Locate the cell with the specified text and output its (X, Y) center coordinate. 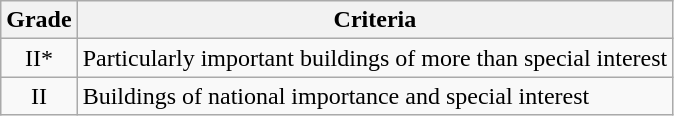
Particularly important buildings of more than special interest (375, 58)
Grade (39, 20)
II* (39, 58)
II (39, 96)
Criteria (375, 20)
Buildings of national importance and special interest (375, 96)
